Detect which cell encompasses the target text, then output its (x, y) center coordinate. 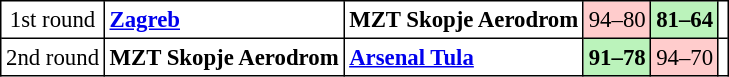
2nd round (53, 57)
91–78 (616, 57)
1st round (53, 20)
81–64 (684, 20)
94–80 (616, 20)
94–70 (684, 57)
Zagreb (224, 20)
Arsenal Tula (464, 57)
